Identify which cell holds the provided text, then report its (x, y) central coordinate. 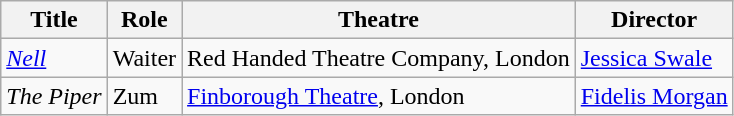
The Piper (54, 96)
Jessica Swale (654, 58)
Zum (144, 96)
Role (144, 20)
Fidelis Morgan (654, 96)
Title (54, 20)
Theatre (379, 20)
Finborough Theatre, London (379, 96)
Nell (54, 58)
Waiter (144, 58)
Director (654, 20)
Red Handed Theatre Company, London (379, 58)
